Return [X, Y] of the center of cell containing provided text 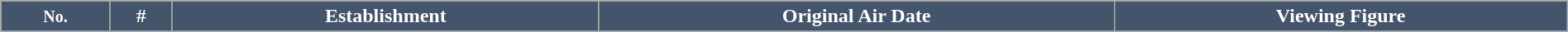
Establishment [385, 16]
No. [55, 16]
Viewing Figure [1341, 16]
# [141, 16]
Original Air Date [857, 16]
